Detect which cell encompasses the target text, then output its (X, Y) center coordinate. 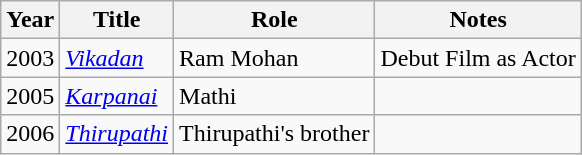
2003 (30, 58)
Debut Film as Actor (478, 58)
Vikadan (117, 58)
Role (274, 20)
Ram Mohan (274, 58)
Mathi (274, 96)
Karpanai (117, 96)
Year (30, 20)
2006 (30, 134)
Thirupathi (117, 134)
Thirupathi's brother (274, 134)
Notes (478, 20)
Title (117, 20)
2005 (30, 96)
